Find where the given text appears and provide that cell's center as [x, y] coordinate. 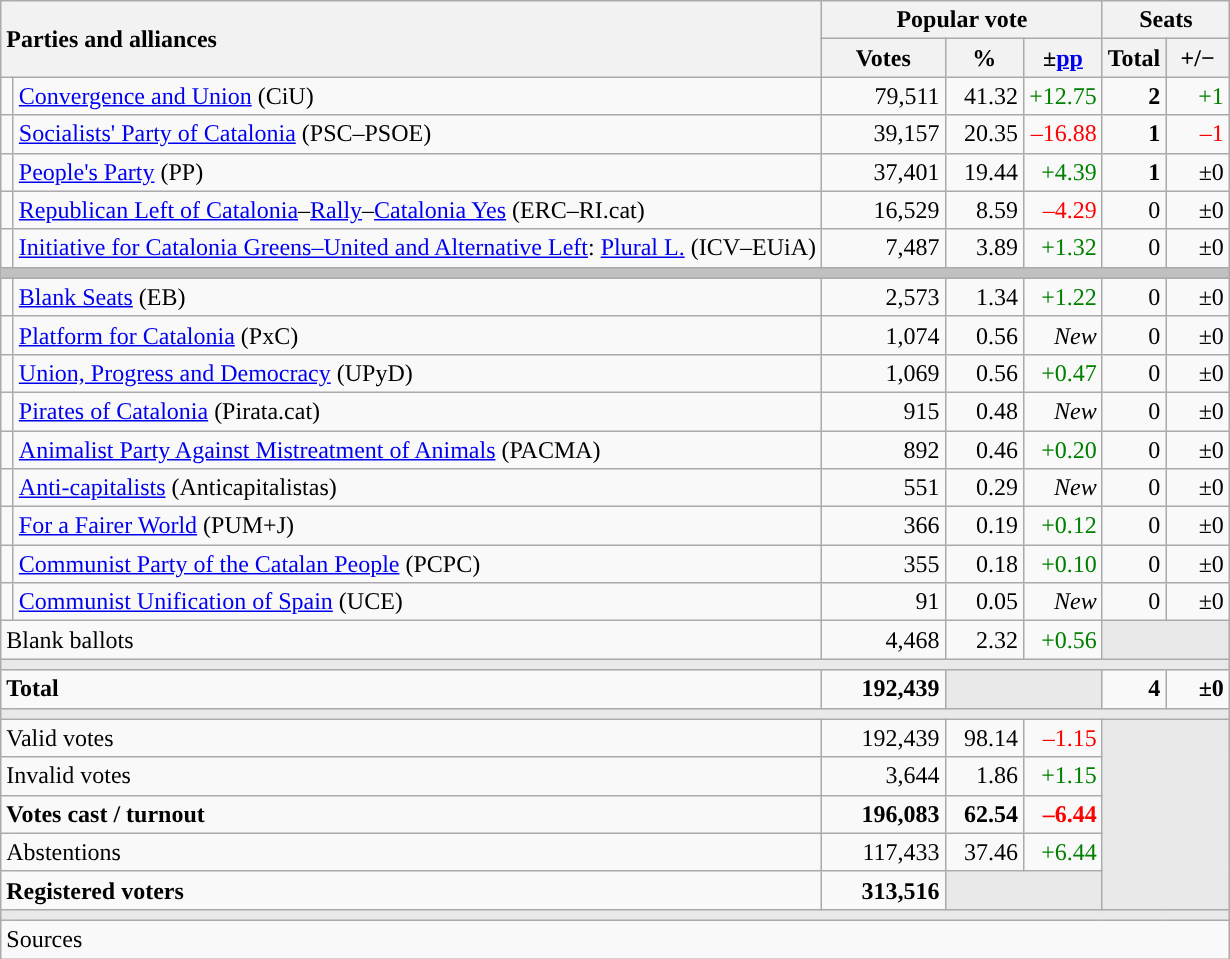
37,401 [884, 172]
–1.15 [1064, 738]
Votes [884, 58]
355 [884, 564]
+1.22 [1064, 297]
–1 [1198, 134]
+6.44 [1064, 852]
Socialists' Party of Catalonia (PSC–PSOE) [417, 134]
Invalid votes [412, 776]
+4.39 [1064, 172]
Communist Unification of Spain (UCE) [417, 602]
39,157 [884, 134]
±pp [1064, 58]
1,074 [884, 335]
Blank Seats (EB) [417, 297]
2,573 [884, 297]
+1.15 [1064, 776]
For a Fairer World (PUM+J) [417, 526]
Animalist Party Against Mistreatment of Animals (PACMA) [417, 449]
20.35 [984, 134]
3.89 [984, 248]
366 [884, 526]
4,468 [884, 640]
98.14 [984, 738]
Registered voters [412, 890]
–6.44 [1064, 814]
313,516 [884, 890]
Popular vote [962, 20]
0.05 [984, 602]
4 [1134, 689]
0.46 [984, 449]
1.34 [984, 297]
2.32 [984, 640]
Platform for Catalonia (PxC) [417, 335]
117,433 [884, 852]
Republican Left of Catalonia–Rally–Catalonia Yes (ERC–RI.cat) [417, 210]
0.29 [984, 488]
+0.12 [1064, 526]
Votes cast / turnout [412, 814]
Sources [616, 939]
551 [884, 488]
1,069 [884, 373]
+1 [1198, 96]
892 [884, 449]
+0.56 [1064, 640]
79,511 [884, 96]
41.32 [984, 96]
+0.10 [1064, 564]
Initiative for Catalonia Greens–United and Alternative Left: Plural L. (ICV–EUiA) [417, 248]
0.18 [984, 564]
0.19 [984, 526]
915 [884, 411]
Convergence and Union (CiU) [417, 96]
+12.75 [1064, 96]
Blank ballots [412, 640]
% [984, 58]
+0.20 [1064, 449]
19.44 [984, 172]
3,644 [884, 776]
16,529 [884, 210]
8.59 [984, 210]
+1.32 [1064, 248]
People's Party (PP) [417, 172]
Anti-capitalists (Anticapitalistas) [417, 488]
2 [1134, 96]
Communist Party of the Catalan People (PCPC) [417, 564]
196,083 [884, 814]
+/− [1198, 58]
Seats [1166, 20]
Valid votes [412, 738]
Parties and alliances [412, 39]
–16.88 [1064, 134]
1.86 [984, 776]
+0.47 [1064, 373]
37.46 [984, 852]
Abstentions [412, 852]
0.48 [984, 411]
Pirates of Catalonia (Pirata.cat) [417, 411]
7,487 [884, 248]
–4.29 [1064, 210]
Union, Progress and Democracy (UPyD) [417, 373]
91 [884, 602]
62.54 [984, 814]
